Provide the [x, y] coordinate of the cell's center where the given text is located.  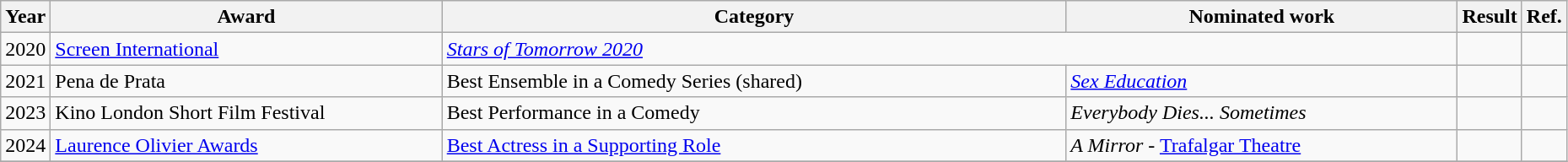
2021 [25, 81]
2024 [25, 145]
Year [25, 17]
Best Performance in a Comedy [754, 113]
Stars of Tomorrow 2020 [950, 49]
Best Actress in a Supporting Role [754, 145]
Pena de Prata [246, 81]
Kino London Short Film Festival [246, 113]
Sex Education [1262, 81]
Laurence Olivier Awards [246, 145]
Category [754, 17]
Best Ensemble in a Comedy Series (shared) [754, 81]
2020 [25, 49]
Screen International [246, 49]
2023 [25, 113]
Nominated work [1262, 17]
Ref. [1544, 17]
Result [1490, 17]
Everybody Dies... Sometimes [1262, 113]
A Mirror - Trafalgar Theatre [1262, 145]
Award [246, 17]
